Determine the [x, y] coordinate at the center of the cell enclosing the given text.  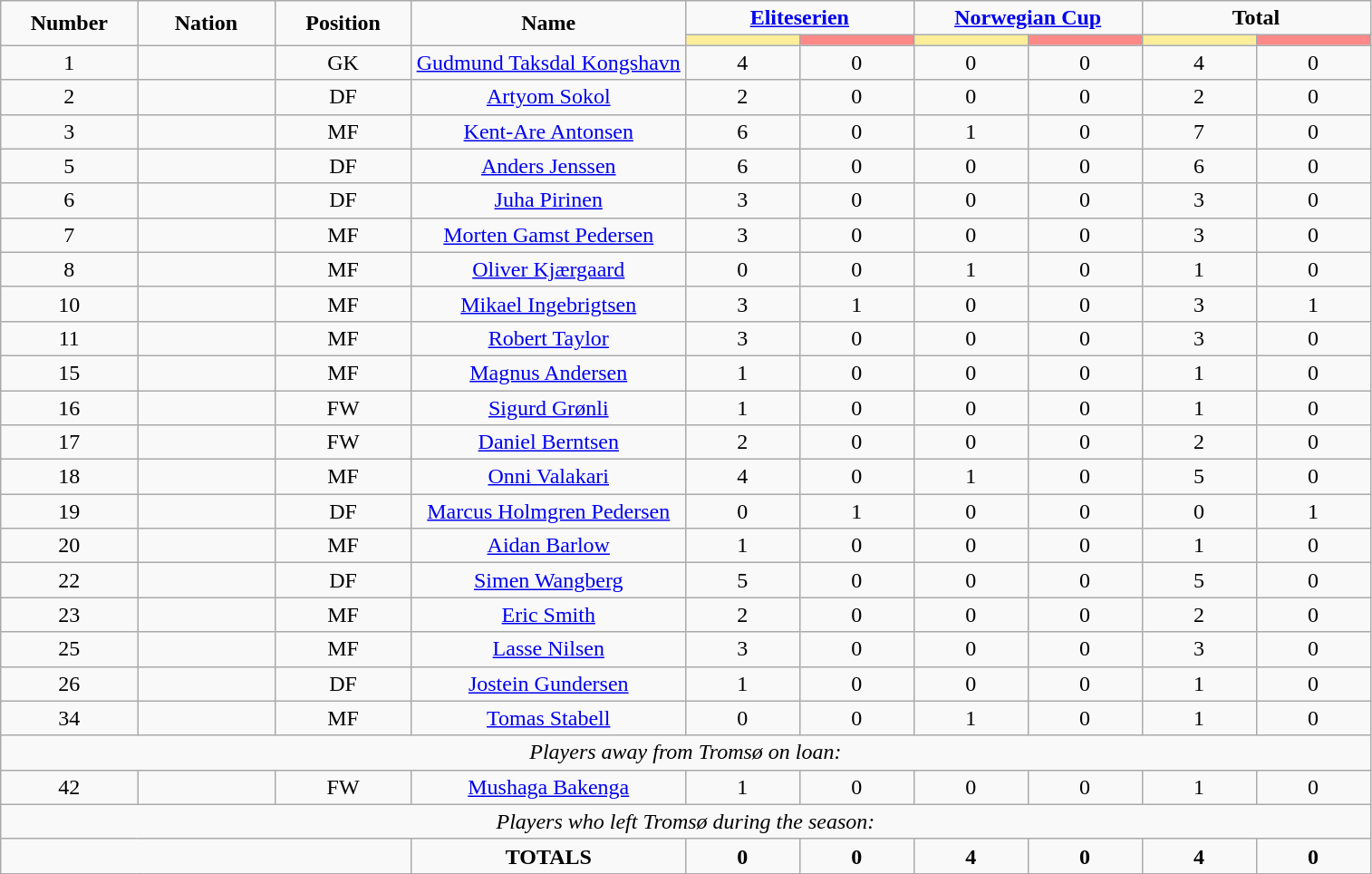
Name [548, 24]
Oliver Kjærgaard [548, 269]
Mikael Ingebrigtsen [548, 304]
Eric Smith [548, 615]
GK [343, 63]
20 [69, 546]
Kent-Are Antonsen [548, 131]
8 [69, 269]
Total [1256, 18]
Tomas Stabell [548, 718]
19 [69, 511]
15 [69, 373]
Jostein Gundersen [548, 684]
42 [69, 787]
23 [69, 615]
Nation [207, 24]
Eliteserien [799, 18]
Juha Pirinen [548, 200]
Artyom Sokol [548, 97]
25 [69, 649]
17 [69, 442]
Players who left Tromsø during the season: [685, 821]
Norwegian Cup [1028, 18]
11 [69, 338]
34 [69, 718]
26 [69, 684]
Magnus Andersen [548, 373]
TOTALS [548, 856]
22 [69, 580]
Number [69, 24]
Sigurd Grønli [548, 407]
Morten Gamst Pedersen [548, 235]
18 [69, 477]
Gudmund Taksdal Kongshavn [548, 63]
Mushaga Bakenga [548, 787]
Players away from Tromsø on loan: [685, 753]
Anders Jenssen [548, 166]
Lasse Nilsen [548, 649]
Onni Valakari [548, 477]
Daniel Berntsen [548, 442]
Aidan Barlow [548, 546]
16 [69, 407]
Robert Taylor [548, 338]
Marcus Holmgren Pedersen [548, 511]
Position [343, 24]
10 [69, 304]
Simen Wangberg [548, 580]
